Extract the (X, Y) coordinate from the center of the cell holding the provided text.  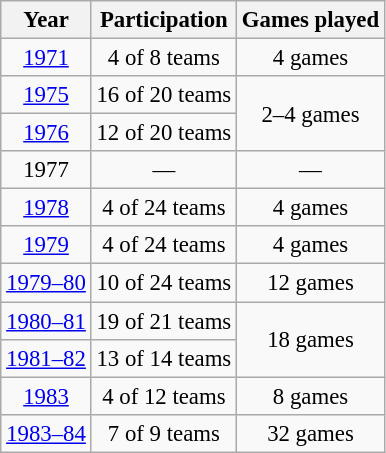
1983–84 (46, 433)
18 games (311, 340)
1981–82 (46, 358)
Participation (164, 20)
10 of 24 teams (164, 283)
1971 (46, 57)
19 of 21 teams (164, 321)
1979 (46, 245)
1978 (46, 208)
1977 (46, 170)
1980–81 (46, 321)
16 of 20 teams (164, 95)
32 games (311, 433)
12 of 20 teams (164, 133)
1983 (46, 396)
4 of 12 teams (164, 396)
1975 (46, 95)
13 of 14 teams (164, 358)
7 of 9 teams (164, 433)
Year (46, 20)
2–4 games (311, 114)
1976 (46, 133)
1979–80 (46, 283)
12 games (311, 283)
8 games (311, 396)
Games played (311, 20)
4 of 8 teams (164, 57)
